Extract the [x, y] coordinate from the center of the cell holding the provided text.  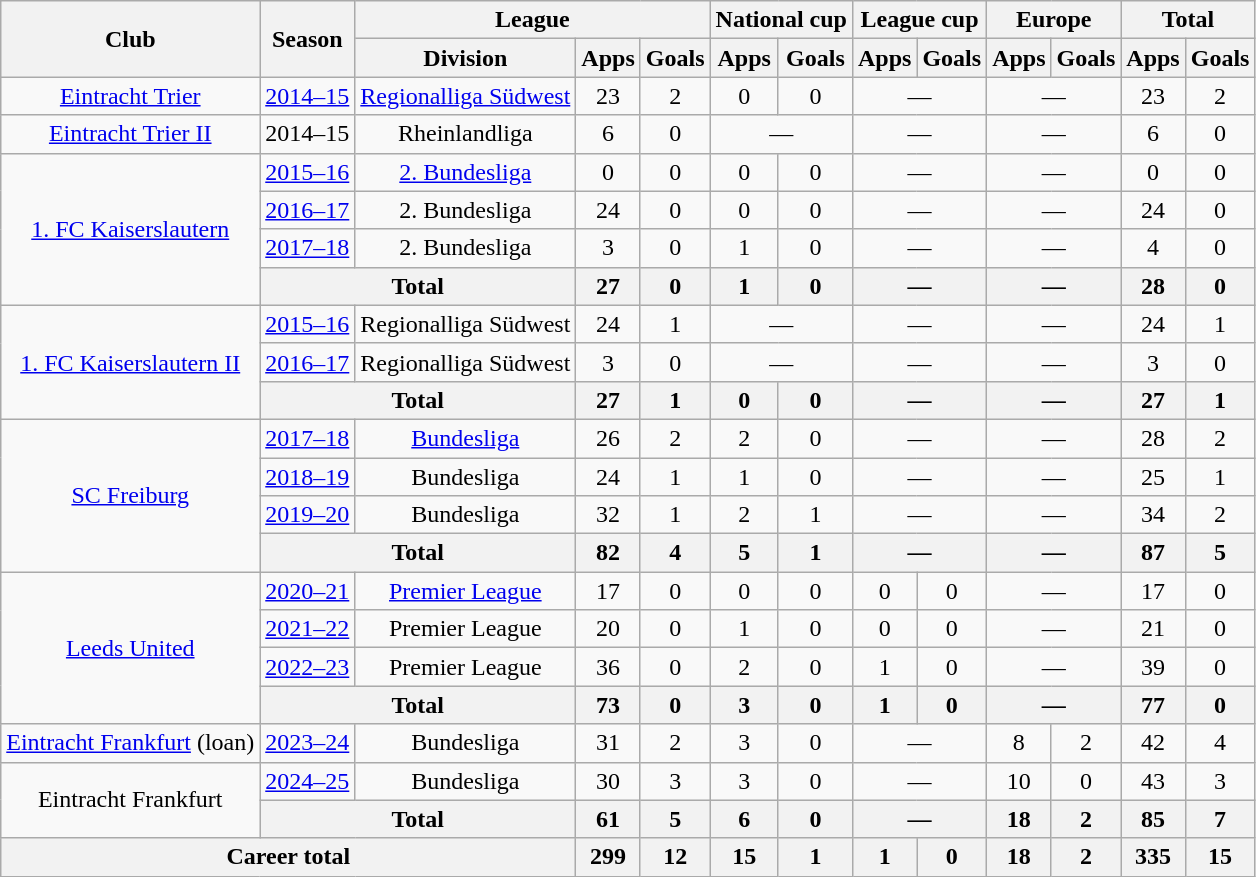
77 [1153, 705]
Club [130, 39]
Eintracht Frankfurt [130, 800]
Eintracht Trier [130, 96]
85 [1153, 819]
1. FC Kaiserslautern II [130, 362]
Leeds United [130, 648]
61 [608, 819]
2019–20 [308, 515]
2024–25 [308, 781]
Eintracht Frankfurt (loan) [130, 743]
21 [1153, 629]
20 [608, 629]
10 [1019, 781]
SC Freiburg [130, 495]
73 [608, 705]
30 [608, 781]
34 [1153, 515]
2020–21 [308, 591]
31 [608, 743]
League [532, 20]
Division [466, 58]
2021–22 [308, 629]
299 [608, 857]
8 [1019, 743]
26 [608, 438]
36 [608, 667]
12 [675, 857]
Eintracht Trier II [130, 134]
League cup [919, 20]
7 [1220, 819]
1. FC Kaiserslautern [130, 229]
2018–19 [308, 477]
87 [1153, 553]
Season [308, 39]
Rheinlandliga [466, 134]
335 [1153, 857]
25 [1153, 477]
National cup [781, 20]
43 [1153, 781]
2023–24 [308, 743]
82 [608, 553]
Career total [288, 857]
Europe [1054, 20]
32 [608, 515]
2022–23 [308, 667]
39 [1153, 667]
42 [1153, 743]
